Scan for the cell matching the given text and deliver its (X, Y) coordinate at center. 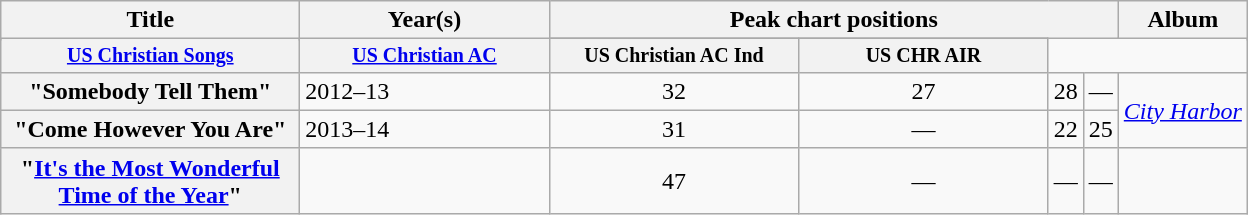
City Harbor (1182, 110)
47 (674, 180)
32 (674, 91)
US Christian AC Ind (674, 56)
27 (924, 91)
US CHR AIR (924, 56)
"It's the Most Wonderful Time of the Year" (150, 180)
"Come However You Are" (150, 129)
Peak chart positions (834, 20)
Year(s) (424, 20)
2012–13 (424, 91)
US Christian AC (424, 56)
22 (1066, 129)
28 (1066, 91)
2013–14 (424, 129)
Album (1182, 20)
"Somebody Tell Them" (150, 91)
25 (1100, 129)
Title (150, 20)
31 (674, 129)
US Christian Songs (150, 56)
